Locate the cell with the specified text and output its [x, y] center coordinate. 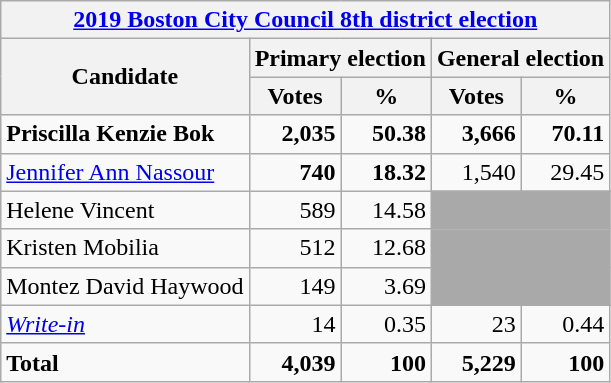
2019 Boston City Council 8th district election [306, 20]
Jennifer Ann Nassour [125, 172]
4,039 [295, 362]
14 [295, 324]
3.69 [386, 286]
23 [476, 324]
18.32 [386, 172]
29.45 [565, 172]
589 [295, 210]
14.58 [386, 210]
1,540 [476, 172]
Primary election [340, 58]
0.44 [565, 324]
Kristen Mobilia [125, 248]
3,666 [476, 134]
512 [295, 248]
0.35 [386, 324]
Total [125, 362]
Candidate [125, 77]
General election [520, 58]
149 [295, 286]
Helene Vincent [125, 210]
Write-in [125, 324]
2,035 [295, 134]
740 [295, 172]
Montez David Haywood [125, 286]
5,229 [476, 362]
12.68 [386, 248]
50.38 [386, 134]
Priscilla Kenzie Bok [125, 134]
70.11 [565, 134]
